Find where the given text appears and provide that cell's center as (X, Y) coordinate. 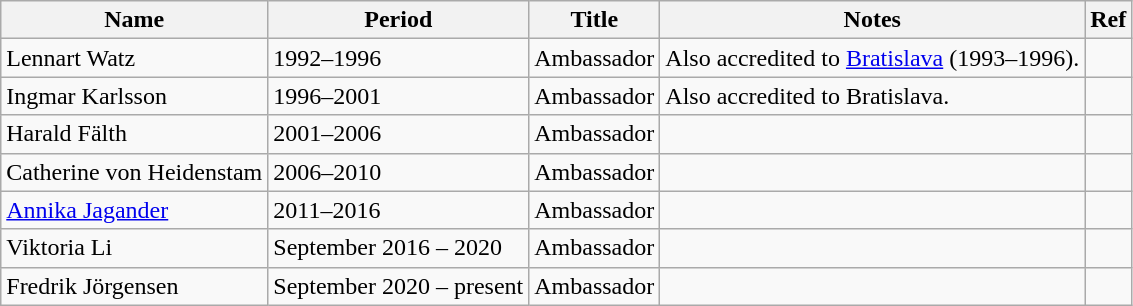
Ingmar Karlsson (134, 96)
Also accredited to Bratislava. (872, 96)
2006–2010 (398, 172)
Also accredited to Bratislava (1993–1996). (872, 58)
September 2020 – present (398, 286)
Ref (1108, 20)
Catherine von Heidenstam (134, 172)
2011–2016 (398, 210)
Notes (872, 20)
1996–2001 (398, 96)
Title (594, 20)
2001–2006 (398, 134)
Viktoria Li (134, 248)
Period (398, 20)
1992–1996 (398, 58)
Lennart Watz (134, 58)
Fredrik Jörgensen (134, 286)
September 2016 – 2020 (398, 248)
Harald Fälth (134, 134)
Annika Jagander (134, 210)
Name (134, 20)
